Identify which cell holds the provided text, then report its (x, y) central coordinate. 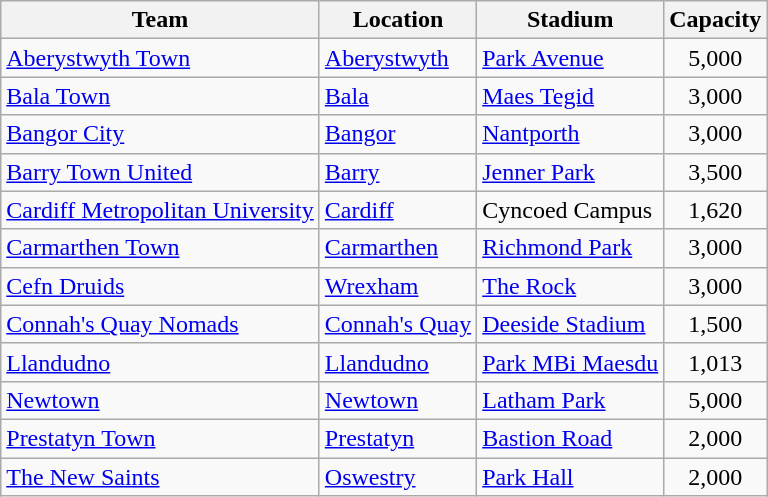
Stadium (570, 20)
Nantporth (570, 134)
Carmarthen Town (160, 248)
Cefn Druids (160, 286)
Barry (398, 172)
Bala (398, 96)
Connah's Quay Nomads (160, 324)
Cardiff (398, 210)
1,500 (716, 324)
Deeside Stadium (570, 324)
Aberystwyth (398, 58)
Bastion Road (570, 438)
The New Saints (160, 477)
Park MBi Maesdu (570, 362)
Richmond Park (570, 248)
Capacity (716, 20)
Team (160, 20)
Jenner Park (570, 172)
Wrexham (398, 286)
Cyncoed Campus (570, 210)
Prestatyn Town (160, 438)
Park Avenue (570, 58)
Maes Tegid (570, 96)
Cardiff Metropolitan University (160, 210)
Bangor City (160, 134)
Oswestry (398, 477)
Prestatyn (398, 438)
Bangor (398, 134)
Aberystwyth Town (160, 58)
Bala Town (160, 96)
Park Hall (570, 477)
1,620 (716, 210)
Location (398, 20)
3,500 (716, 172)
The Rock (570, 286)
Latham Park (570, 400)
Connah's Quay (398, 324)
Carmarthen (398, 248)
1,013 (716, 362)
Barry Town United (160, 172)
